Return [x, y] of the center of cell containing provided text 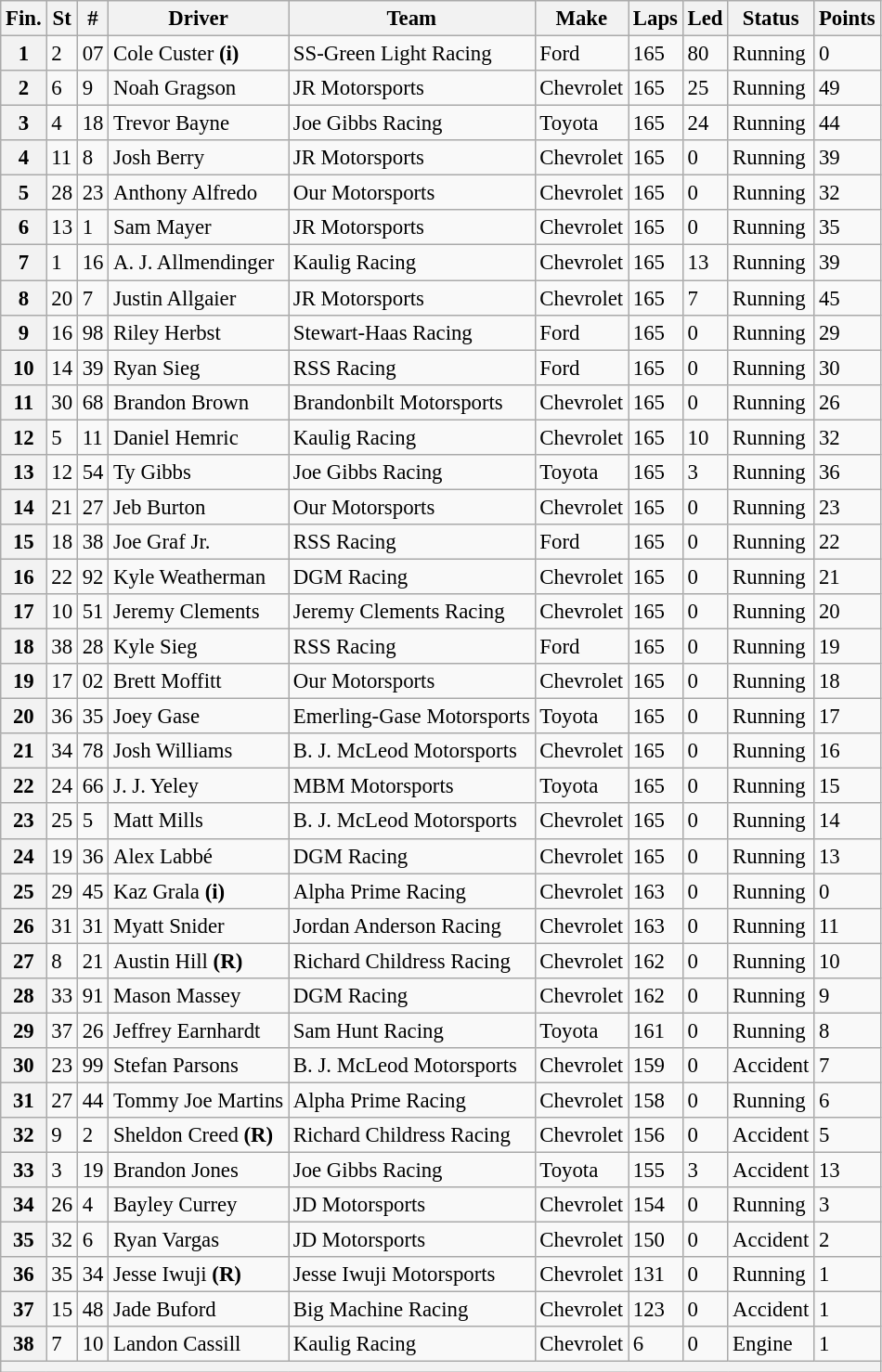
Mason Massey [199, 996]
159 [655, 1066]
Myatt Snider [199, 925]
Ryan Vargas [199, 1240]
Josh Williams [199, 751]
80 [706, 54]
Daniel Hemric [199, 437]
Jeffrey Earnhardt [199, 1030]
Noah Gragson [199, 88]
Ryan Sieg [199, 368]
Emerling-Gase Motorsports [411, 717]
Status [771, 19]
66 [93, 786]
Jeb Burton [199, 507]
Kyle Weatherman [199, 576]
68 [93, 402]
Brandon Brown [199, 402]
# [93, 19]
Stewart-Haas Racing [411, 332]
Kaz Grala (i) [199, 891]
St [61, 19]
Justin Allgaier [199, 298]
Bayley Currey [199, 1205]
150 [655, 1240]
07 [93, 54]
123 [655, 1310]
Team [411, 19]
Brandonbilt Motorsports [411, 402]
Big Machine Racing [411, 1310]
158 [655, 1100]
Led [706, 19]
Alex Labbé [199, 856]
Jeremy Clements [199, 612]
Austin Hill (R) [199, 961]
Stefan Parsons [199, 1066]
Sam Hunt Racing [411, 1030]
Jesse Iwuji Motorsports [411, 1275]
Jesse Iwuji (R) [199, 1275]
49 [847, 88]
78 [93, 751]
98 [93, 332]
156 [655, 1135]
161 [655, 1030]
02 [93, 681]
Ty Gibbs [199, 472]
Riley Herbst [199, 332]
51 [93, 612]
Laps [655, 19]
Anthony Alfredo [199, 193]
Make [581, 19]
Jordan Anderson Racing [411, 925]
Engine [771, 1345]
Josh Berry [199, 158]
Matt Mills [199, 822]
92 [93, 576]
Points [847, 19]
Kyle Sieg [199, 647]
154 [655, 1205]
Brandon Jones [199, 1171]
SS-Green Light Racing [411, 54]
99 [93, 1066]
155 [655, 1171]
54 [93, 472]
Driver [199, 19]
Sam Mayer [199, 227]
Fin. [24, 19]
Cole Custer (i) [199, 54]
Joe Graf Jr. [199, 542]
Jeremy Clements Racing [411, 612]
Joey Gase [199, 717]
Jade Buford [199, 1310]
131 [655, 1275]
Trevor Bayne [199, 123]
Tommy Joe Martins [199, 1100]
Brett Moffitt [199, 681]
A. J. Allmendinger [199, 263]
Landon Cassill [199, 1345]
MBM Motorsports [411, 786]
91 [93, 996]
48 [93, 1310]
Sheldon Creed (R) [199, 1135]
J. J. Yeley [199, 786]
